Output the [X, Y] coordinate of the center of the cell containing the given text.  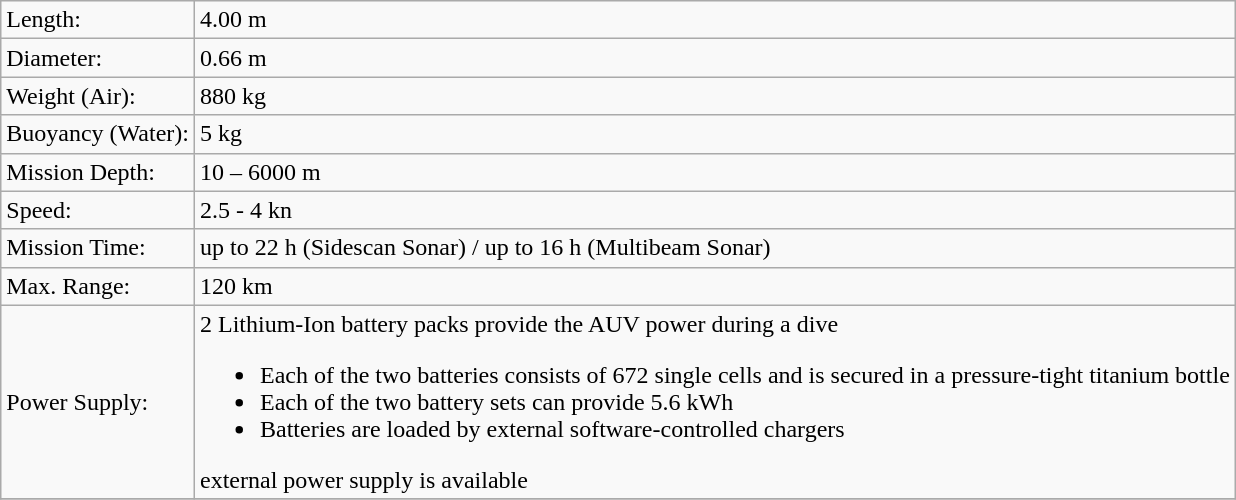
Weight (Air): [98, 96]
Mission Time: [98, 248]
Max. Range: [98, 286]
0.66 m [714, 58]
10 – 6000 m [714, 172]
4.00 m [714, 20]
Length: [98, 20]
5 kg [714, 134]
2.5 - 4 kn [714, 210]
Speed: [98, 210]
Buoyancy (Water): [98, 134]
up to 22 h (Sidescan Sonar) / up to 16 h (Multibeam Sonar) [714, 248]
120 km [714, 286]
Power Supply: [98, 402]
Diameter: [98, 58]
Mission Depth: [98, 172]
880 kg [714, 96]
